Detect which cell encompasses the target text, then output its (x, y) center coordinate. 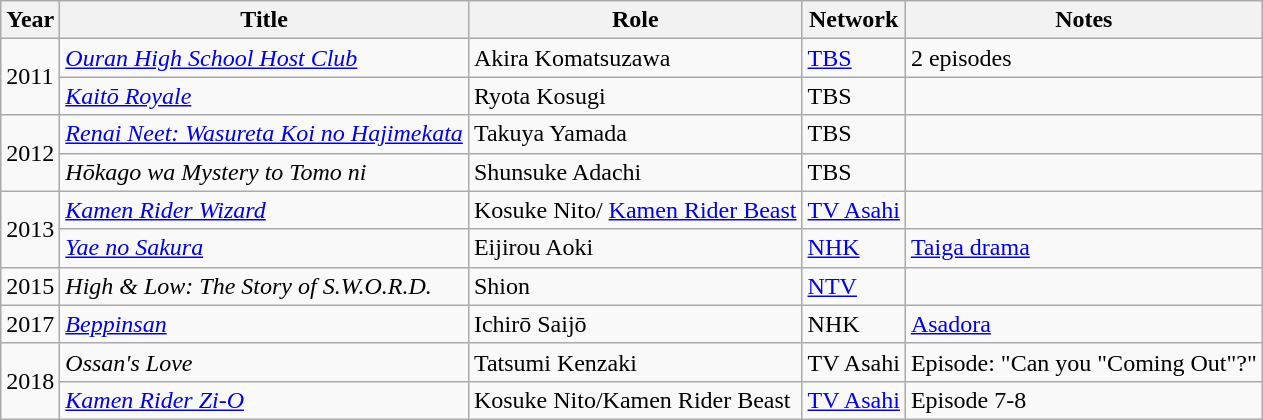
Network (854, 20)
Hōkago wa Mystery to Tomo ni (264, 172)
Ouran High School Host Club (264, 58)
2013 (30, 229)
Kaitō Royale (264, 96)
Takuya Yamada (635, 134)
Taiga drama (1084, 248)
Eijirou Aoki (635, 248)
2015 (30, 286)
Role (635, 20)
Kamen Rider Zi-O (264, 400)
Kosuke Nito/Kamen Rider Beast (635, 400)
Shion (635, 286)
Episode: "Can you "Coming Out"?" (1084, 362)
Kamen Rider Wizard (264, 210)
Renai Neet: Wasureta Koi no Hajimekata (264, 134)
2011 (30, 77)
High & Low: The Story of S.W.O.R.D. (264, 286)
2018 (30, 381)
Episode 7-8 (1084, 400)
Shunsuke Adachi (635, 172)
Yae no Sakura (264, 248)
Beppinsan (264, 324)
Notes (1084, 20)
Kosuke Nito/ Kamen Rider Beast (635, 210)
Asadora (1084, 324)
Ichirō Saijō (635, 324)
2 episodes (1084, 58)
Year (30, 20)
Tatsumi Kenzaki (635, 362)
Title (264, 20)
2017 (30, 324)
NTV (854, 286)
Ossan's Love (264, 362)
Ryota Kosugi (635, 96)
2012 (30, 153)
Akira Komatsuzawa (635, 58)
